Output the (X, Y) coordinate of the center of the cell containing the given text.  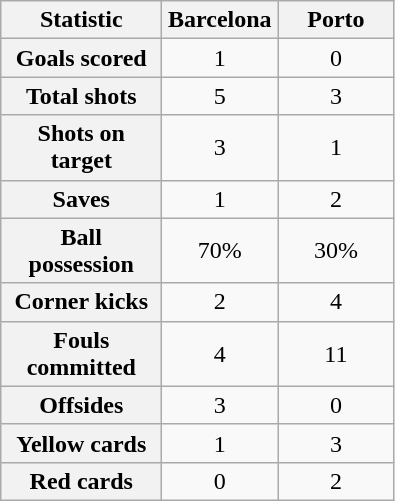
Barcelona (220, 20)
11 (336, 354)
5 (220, 96)
Saves (82, 199)
Corner kicks (82, 302)
Yellow cards (82, 443)
Offsides (82, 405)
Porto (336, 20)
Goals scored (82, 58)
30% (336, 250)
Fouls committed (82, 354)
Statistic (82, 20)
Ball possession (82, 250)
Red cards (82, 481)
Total shots (82, 96)
70% (220, 250)
Shots on target (82, 148)
